Locate the cell with the specified text and output its [x, y] center coordinate. 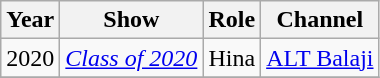
Year [30, 20]
Channel [320, 20]
ALT Balaji [320, 58]
Hina [232, 58]
Class of 2020 [132, 58]
Role [232, 20]
2020 [30, 58]
Show [132, 20]
